Pinpoint the cell where the given text exists, returning its (x, y) midpoint coordinate. 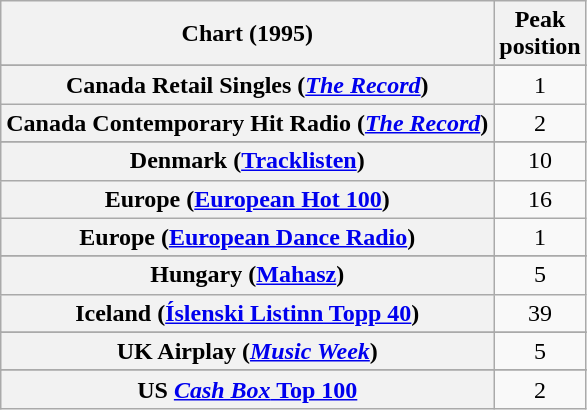
Canada Retail Singles (The Record) (248, 85)
US Cash Box Top 100 (248, 389)
Chart (1995) (248, 34)
Europe (European Hot 100) (248, 199)
Iceland (Íslenski Listinn Topp 40) (248, 313)
10 (540, 161)
UK Airplay (Music Week) (248, 351)
Canada Contemporary Hit Radio (The Record) (248, 123)
Europe (European Dance Radio) (248, 237)
Denmark (Tracklisten) (248, 161)
39 (540, 313)
16 (540, 199)
Peakposition (540, 34)
Hungary (Mahasz) (248, 275)
